Find where the given text appears and provide that cell's center as [X, Y] coordinate. 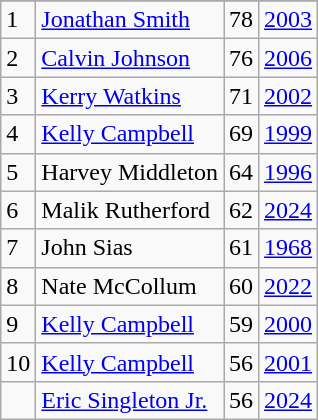
Kerry Watkins [130, 96]
1999 [288, 134]
62 [242, 210]
2 [18, 58]
5 [18, 172]
10 [18, 362]
64 [242, 172]
2006 [288, 58]
7 [18, 248]
Nate McCollum [130, 286]
2002 [288, 96]
69 [242, 134]
78 [242, 20]
1996 [288, 172]
Eric Singleton Jr. [130, 400]
8 [18, 286]
4 [18, 134]
2022 [288, 286]
Jonathan Smith [130, 20]
Malik Rutherford [130, 210]
60 [242, 286]
76 [242, 58]
Harvey Middleton [130, 172]
2000 [288, 324]
1968 [288, 248]
71 [242, 96]
59 [242, 324]
Calvin Johnson [130, 58]
61 [242, 248]
6 [18, 210]
2001 [288, 362]
9 [18, 324]
2003 [288, 20]
3 [18, 96]
John Sias [130, 248]
1 [18, 20]
